Determine the [x, y] coordinate at the center of the cell enclosing the given text.  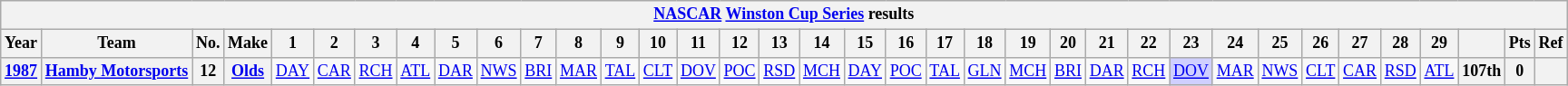
1 [292, 43]
21 [1107, 43]
GLN [985, 71]
25 [1279, 43]
0 [1519, 71]
Team [116, 43]
17 [945, 43]
10 [659, 43]
Ref [1551, 43]
20 [1069, 43]
15 [865, 43]
7 [539, 43]
26 [1321, 43]
11 [699, 43]
19 [1028, 43]
8 [579, 43]
Pts [1519, 43]
13 [779, 43]
No. [209, 43]
29 [1439, 43]
14 [822, 43]
5 [456, 43]
22 [1149, 43]
2 [334, 43]
3 [376, 43]
Make [249, 43]
18 [985, 43]
27 [1360, 43]
Year [22, 43]
9 [620, 43]
Olds [249, 71]
23 [1191, 43]
Hamby Motorsports [116, 71]
24 [1235, 43]
107th [1482, 71]
4 [416, 43]
6 [499, 43]
28 [1400, 43]
16 [906, 43]
NASCAR Winston Cup Series results [784, 14]
1987 [22, 71]
